For the text-containing cell, return its midpoint in [X, Y] coordinate format. 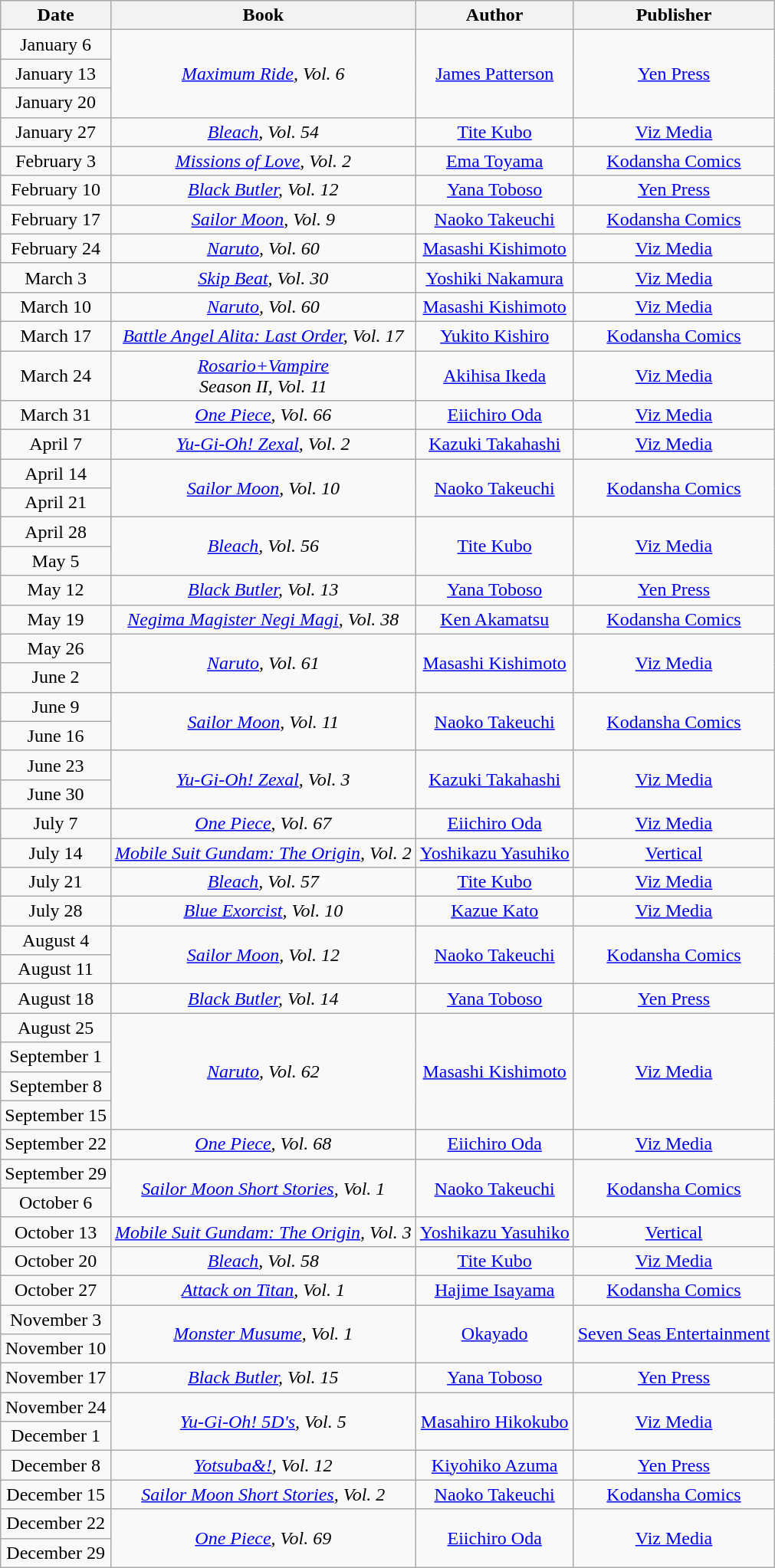
August 4 [56, 940]
August 18 [56, 999]
Seven Seas Entertainment [674, 1333]
Ken Akamatsu [494, 619]
Kazue Kato [494, 911]
November 10 [56, 1349]
April 7 [56, 444]
September 29 [56, 1173]
October 27 [56, 1290]
Sailor Moon, Vol. 10 [263, 488]
Bleach, Vol. 56 [263, 546]
Battle Angel Alita: Last Order, Vol. 17 [263, 336]
Mobile Suit Gundam: The Origin, Vol. 2 [263, 853]
Yukito Kishiro [494, 336]
September 15 [56, 1115]
March 31 [56, 415]
November 3 [56, 1319]
One Piece, Vol. 69 [263, 1538]
April 14 [56, 474]
January 13 [56, 74]
May 19 [56, 619]
Bleach, Vol. 58 [263, 1261]
October 13 [56, 1232]
August 11 [56, 969]
Naruto, Vol. 62 [263, 1071]
Ema Toyama [494, 161]
Sailor Moon Short Stories, Vol. 2 [263, 1494]
December 29 [56, 1553]
Monster Musume, Vol. 1 [263, 1333]
Maximum Ride, Vol. 6 [263, 74]
Sailor Moon, Vol. 11 [263, 721]
September 8 [56, 1086]
June 23 [56, 765]
Akihisa Ikeda [494, 376]
October 6 [56, 1202]
December 8 [56, 1465]
Mobile Suit Gundam: The Origin, Vol. 3 [263, 1232]
Sailor Moon, Vol. 9 [263, 219]
Naruto, Vol. 61 [263, 663]
December 22 [56, 1524]
One Piece, Vol. 68 [263, 1144]
Date [56, 15]
April 21 [56, 503]
Skip Beat, Vol. 30 [263, 277]
Black Butler, Vol. 13 [263, 590]
March 10 [56, 307]
Publisher [674, 15]
Book [263, 15]
February 17 [56, 219]
July 21 [56, 882]
One Piece, Vol. 66 [263, 415]
Yotsuba&!, Vol. 12 [263, 1465]
One Piece, Vol. 67 [263, 823]
Okayado [494, 1333]
Attack on Titan, Vol. 1 [263, 1290]
September 22 [56, 1144]
Sailor Moon Short Stories, Vol. 1 [263, 1188]
Black Butler, Vol. 14 [263, 999]
June 9 [56, 707]
November 24 [56, 1407]
Masahiro Hikokubo [494, 1422]
February 3 [56, 161]
Author [494, 15]
May 5 [56, 561]
April 28 [56, 532]
July 14 [56, 853]
Yoshiki Nakamura [494, 277]
March 17 [56, 336]
February 24 [56, 248]
July 28 [56, 911]
October 20 [56, 1261]
July 7 [56, 823]
March 24 [56, 376]
November 17 [56, 1378]
Hajime Isayama [494, 1290]
February 10 [56, 190]
December 1 [56, 1436]
August 25 [56, 1028]
December 15 [56, 1494]
Black Butler, Vol. 15 [263, 1378]
June 16 [56, 736]
January 6 [56, 44]
June 2 [56, 677]
Black Butler, Vol. 12 [263, 190]
James Patterson [494, 74]
Sailor Moon, Vol. 12 [263, 955]
Bleach, Vol. 54 [263, 132]
Kiyohiko Azuma [494, 1465]
January 27 [56, 132]
Blue Exorcist, Vol. 10 [263, 911]
June 30 [56, 794]
January 20 [56, 103]
May 26 [56, 648]
Missions of Love, Vol. 2 [263, 161]
Negima Magister Negi Magi, Vol. 38 [263, 619]
March 3 [56, 277]
September 1 [56, 1057]
Rosario+VampireSeason II, Vol. 11 [263, 376]
Bleach, Vol. 57 [263, 882]
May 12 [56, 590]
Yu-Gi-Oh! 5D's, Vol. 5 [263, 1422]
Yu-Gi-Oh! Zexal, Vol. 2 [263, 444]
Yu-Gi-Oh! Zexal, Vol. 3 [263, 779]
